For the text-containing cell, return its midpoint in (X, Y) coordinate format. 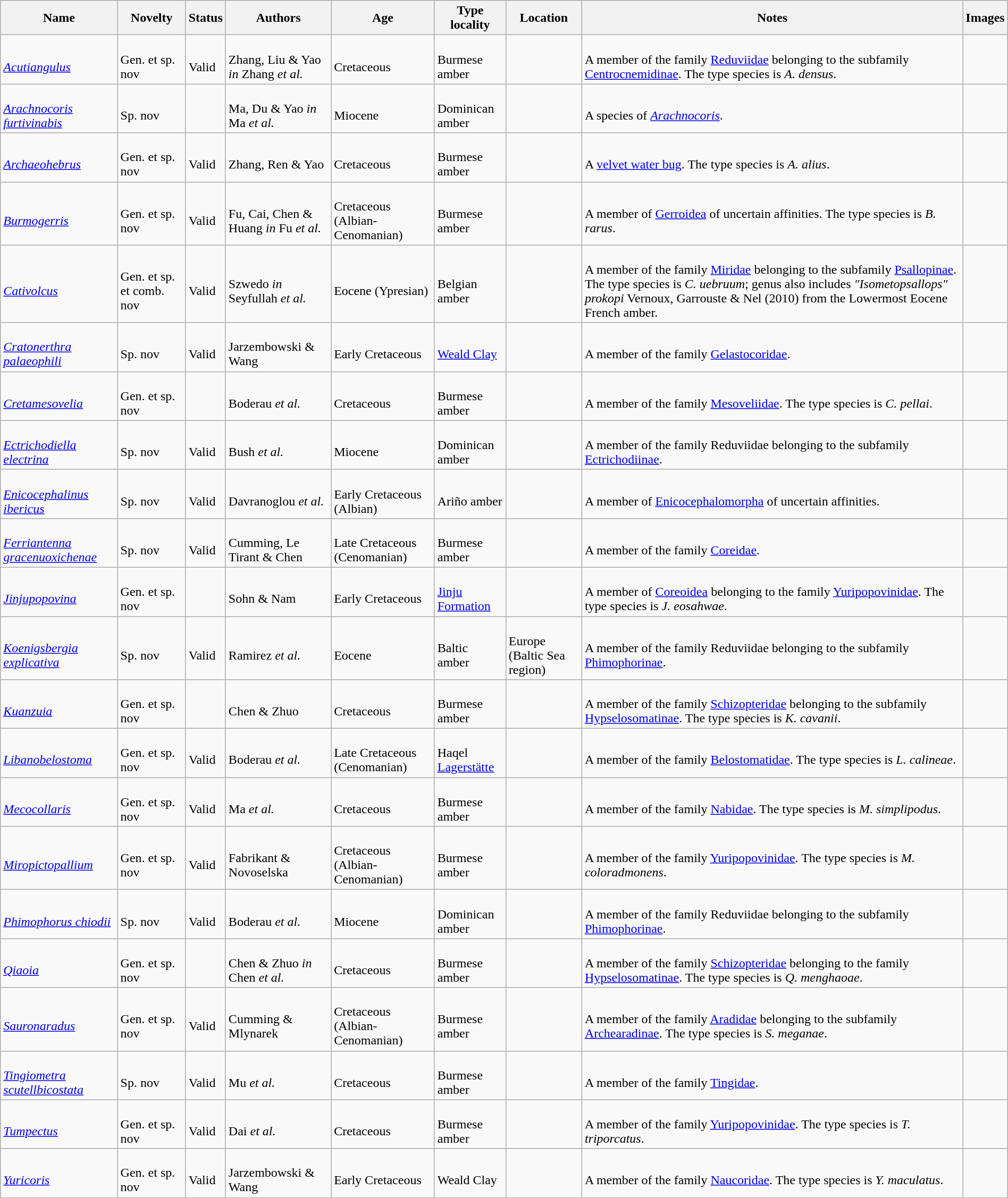
Chen & Zhuo in Chen et al. (278, 963)
Libanobelostoma (59, 753)
A member of the family Naucoridae. The type species is Y. maculatus. (772, 1173)
A species of Arachnocoris. (772, 108)
A member of the family Yuripopovinidae. The type species is T. triporcatus. (772, 1124)
Szwedo in Seyfullah et al. (278, 284)
Gen. et sp. et comb. nov (152, 284)
Enicocephalinus ibericus (59, 494)
A member of the family Yuripopovinidae. The type species is M. coloradmonens. (772, 858)
Fu, Cai, Chen & Huang in Fu et al. (278, 214)
A member of Gerroidea of uncertain affinities. The type species is B. rarus. (772, 214)
Chen & Zhuo (278, 704)
Yuricoris (59, 1173)
Ma, Du & Yao in Ma et al. (278, 108)
Europe (Baltic Sea region) (543, 648)
Zhang, Liu & Yao in Zhang et al. (278, 60)
Dai et al. (278, 1124)
A member of the family Coreidae. (772, 543)
Cretamesovelia (59, 396)
Zhang, Ren & Yao (278, 157)
Bush et al. (278, 445)
Koenigsbergia explicativa (59, 648)
Burmogerris (59, 214)
Novelty (152, 18)
Type locality (470, 18)
Ma et al. (278, 802)
A member of the family Tingidae. (772, 1075)
A member of the family Belostomatidae. The type species is L. calineae. (772, 753)
A member of Enicocephalomorpha of uncertain affinities. (772, 494)
Status (205, 18)
Name (59, 18)
A member of the family Gelastocoridae. (772, 347)
Sauronaradus (59, 1019)
Fabrikant & Novoselska (278, 858)
Notes (772, 18)
Tingiometra scutellbicostata (59, 1075)
Baltic amber (470, 648)
Cumming & Mlynarek (278, 1019)
Arachnocoris furtivinabis (59, 108)
A velvet water bug. The type species is A. alius. (772, 157)
Sohn & Nam (278, 592)
Ectrichodiella electrina (59, 445)
Eocene (383, 648)
A member of the family Mesoveliidae. The type species is C. pellai. (772, 396)
A member of the family Schizopteridae belonging to the subfamily Hypselosomatinae. The type species is K. cavanii. (772, 704)
Cumming, Le Tirant & Chen (278, 543)
Belgian amber (470, 284)
A member of the family Nabidae. The type species is M. simplipodus. (772, 802)
Qiaoia (59, 963)
Mecocollaris (59, 802)
A member of the family Reduviidae belonging to the subfamily Ectrichodiinae. (772, 445)
Ariño amber (470, 494)
Acutiangulus (59, 60)
Images (985, 18)
Kuanzuia (59, 704)
A member of Coreoidea belonging to the family Yuripopovinidae. The type species is J. eosahwae. (772, 592)
Archaeohebrus (59, 157)
Authors (278, 18)
Location (543, 18)
Jinjupopovina (59, 592)
Eocene (Ypresian) (383, 284)
Jinju Formation (470, 592)
Cratonerthra palaeophili (59, 347)
Phimophorus chiodii (59, 914)
Age (383, 18)
Tumpectus (59, 1124)
Cativolcus (59, 284)
Davranoglou et al. (278, 494)
Miropictopallium (59, 858)
A member of the family Schizopteridae belonging to the family Hypselosomatinae. The type species is Q. menghaoae. (772, 963)
Ferriantenna gracenuoxichenae (59, 543)
A member of the family Reduviidae belonging to the subfamily Centrocnemidinae. The type species is A. densus. (772, 60)
A member of the family Aradidae belonging to the subfamily Archearadinae. The type species is S. meganae. (772, 1019)
Haqel Lagerstätte (470, 753)
Mu et al. (278, 1075)
Ramirez et al. (278, 648)
Early Cretaceous (Albian) (383, 494)
